For the text-containing cell, return its midpoint in (X, Y) coordinate format. 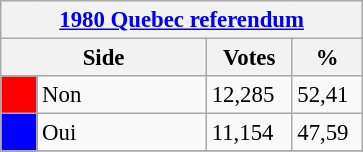
Side (104, 58)
% (328, 58)
Oui (122, 133)
12,285 (249, 95)
1980 Quebec referendum (182, 20)
11,154 (249, 133)
47,59 (328, 133)
52,41 (328, 95)
Votes (249, 58)
Non (122, 95)
